Return the [x, y] coordinate for the center point of the cell that contains the specified text.  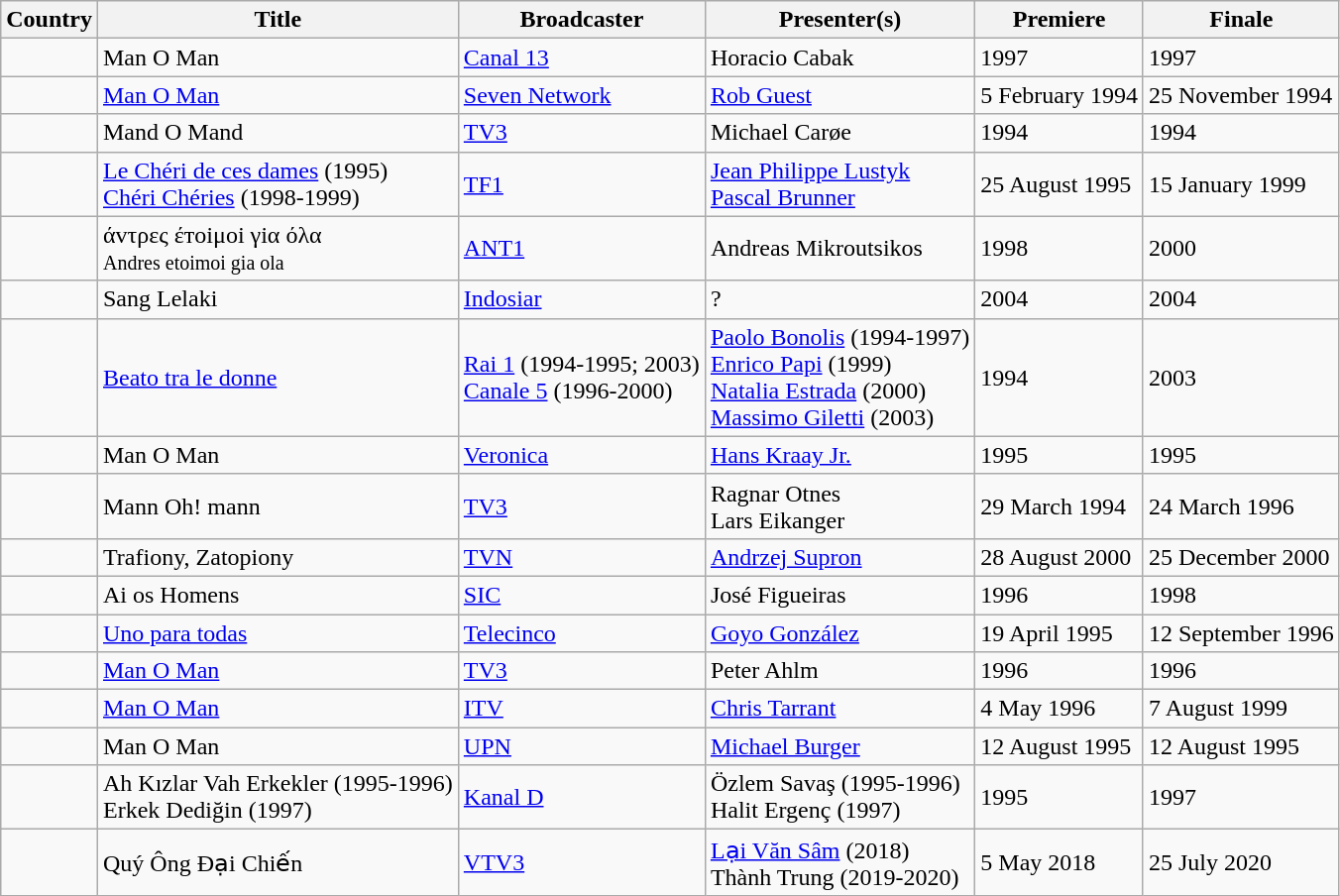
VTV3 [581, 862]
Mann Oh! mann [278, 505]
Rai 1 (1994-1995; 2003) Canale 5 (1996-2000) [581, 377]
TVN [581, 557]
2003 [1241, 377]
28 August 2000 [1060, 557]
Country [50, 20]
24 March 1996 [1241, 505]
Mand O Mand [278, 133]
ANT1 [581, 248]
Chris Tarrant [839, 709]
Michael Carøe [839, 133]
Canal 13 [581, 57]
2000 [1241, 248]
Telecinco [581, 633]
4 May 1996 [1060, 709]
15 January 1999 [1241, 184]
Trafiony, Zatopiony [278, 557]
Premiere [1060, 20]
Le Chéri de ces dames (1995)Chéri Chéries (1998-1999) [278, 184]
Broadcaster [581, 20]
Rob Guest [839, 95]
Jean Philippe LustykPascal Brunner [839, 184]
12 September 1996 [1241, 633]
Michael Burger [839, 746]
? [839, 299]
Ah Kızlar Vah Erkekler (1995-1996)Erkek Dediğin (1997) [278, 797]
Paolo Bonolis (1994-1997)Enrico Papi (1999)Natalia Estrada (2000)Massimo Giletti (2003) [839, 377]
Title [278, 20]
Uno para todas [278, 633]
19 April 1995 [1060, 633]
Hans Kraay Jr. [839, 455]
Ragnar OtnesLars Eikanger [839, 505]
Sang Lelaki [278, 299]
Finale [1241, 20]
Presenter(s) [839, 20]
25 November 1994 [1241, 95]
Veronica [581, 455]
5 May 2018 [1060, 862]
Peter Ahlm [839, 671]
25 December 2000 [1241, 557]
5 February 1994 [1060, 95]
José Figueiras [839, 595]
25 August 1995 [1060, 184]
UPN [581, 746]
29 March 1994 [1060, 505]
Andrzej Supron [839, 557]
Seven Network [581, 95]
Goyo González [839, 633]
Ai os Homens [278, 595]
SIC [581, 595]
Quý Ông Đại Chiến [278, 862]
TF1 [581, 184]
Beato tra le donne [278, 377]
Özlem Savaş (1995-1996)Halit Ergenç (1997) [839, 797]
Andreas Mikroutsikos [839, 248]
άvτρες έтoіμoі γіα όλαAndres etoimoi gia ola [278, 248]
Indosiar [581, 299]
Lại Văn Sâm (2018) Thành Trung (2019-2020) [839, 862]
Horacio Cabak [839, 57]
ITV [581, 709]
7 August 1999 [1241, 709]
Kanal D [581, 797]
25 July 2020 [1241, 862]
